Output the (X, Y) coordinate of the center of the cell containing the given text.  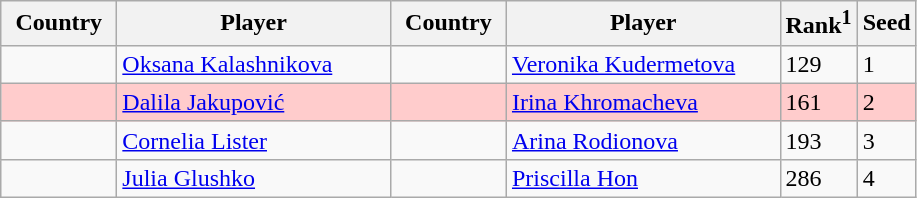
Dalila Jakupović (254, 102)
Irina Khromacheva (643, 102)
2 (886, 102)
161 (818, 102)
Priscilla Hon (643, 178)
1 (886, 64)
286 (818, 178)
Cornelia Lister (254, 140)
Oksana Kalashnikova (254, 64)
3 (886, 140)
Seed (886, 24)
Rank1 (818, 24)
Arina Rodionova (643, 140)
Veronika Kudermetova (643, 64)
Julia Glushko (254, 178)
4 (886, 178)
129 (818, 64)
193 (818, 140)
